Search for the cell housing the specified text and yield its [x, y] center coordinate. 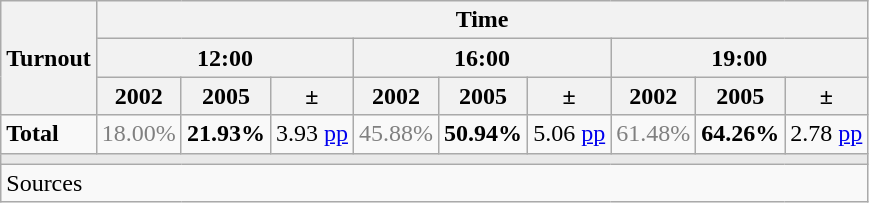
5.06 pp [570, 134]
61.48% [654, 134]
Time [482, 20]
50.94% [484, 134]
Total [49, 134]
19:00 [740, 58]
2.78 pp [826, 134]
Turnout [49, 58]
21.93% [226, 134]
3.93 pp [312, 134]
45.88% [396, 134]
18.00% [138, 134]
12:00 [224, 58]
Sources [434, 183]
64.26% [740, 134]
16:00 [482, 58]
